From the cell containing the given text, extract its center point as [X, Y] coordinate. 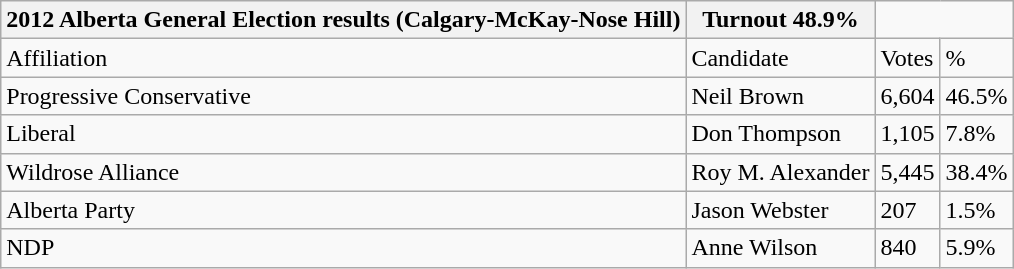
Affiliation [344, 58]
38.4% [976, 172]
Votes [908, 58]
Roy M. Alexander [780, 172]
2012 Alberta General Election results (Calgary-McKay-Nose Hill) [344, 20]
Don Thompson [780, 134]
207 [908, 210]
Anne Wilson [780, 248]
5.9% [976, 248]
6,604 [908, 96]
Wildrose Alliance [344, 172]
5,445 [908, 172]
Jason Webster [780, 210]
Liberal [344, 134]
840 [908, 248]
1,105 [908, 134]
Progressive Conservative [344, 96]
NDP [344, 248]
Neil Brown [780, 96]
% [976, 58]
7.8% [976, 134]
Candidate [780, 58]
46.5% [976, 96]
1.5% [976, 210]
Turnout 48.9% [780, 20]
Alberta Party [344, 210]
